Return the (x, y) coordinate for the center point of the cell that contains the specified text.  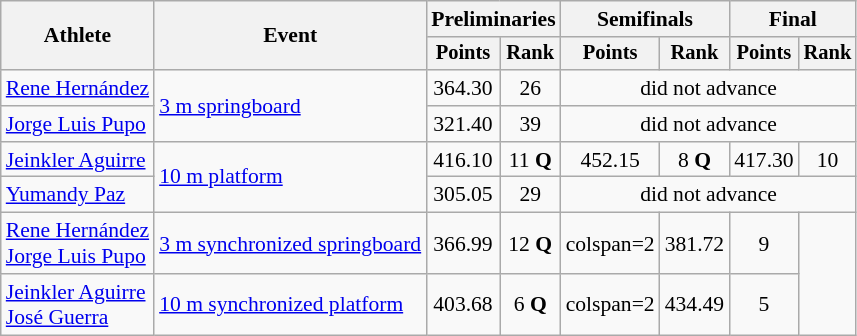
3 m springboard (290, 106)
Final (792, 19)
Athlete (78, 36)
9 (764, 244)
10 (828, 160)
Event (290, 36)
305.05 (463, 195)
Yumandy Paz (78, 195)
364.30 (463, 88)
6 Q (530, 304)
11 Q (530, 160)
381.72 (694, 244)
Jorge Luis Pupo (78, 124)
29 (530, 195)
321.40 (463, 124)
12 Q (530, 244)
403.68 (463, 304)
5 (764, 304)
434.49 (694, 304)
26 (530, 88)
39 (530, 124)
3 m synchronized springboard (290, 244)
416.10 (463, 160)
Preliminaries (493, 19)
417.30 (764, 160)
Rene HernándezJorge Luis Pupo (78, 244)
366.99 (463, 244)
452.15 (610, 160)
10 m synchronized platform (290, 304)
Jeinkler AguirreJosé Guerra (78, 304)
Semifinals (646, 19)
8 Q (694, 160)
Rene Hernández (78, 88)
10 m platform (290, 178)
Jeinkler Aguirre (78, 160)
